For the text-containing cell, return its midpoint in [x, y] coordinate format. 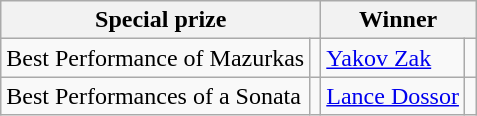
Special prize [161, 20]
Winner [398, 20]
Best Performances of a Sonata [156, 96]
Best Performance of Mazurkas [156, 58]
Yakov Zak [393, 58]
Lance Dossor [393, 96]
